From the cell containing the given text, extract its center point as (x, y) coordinate. 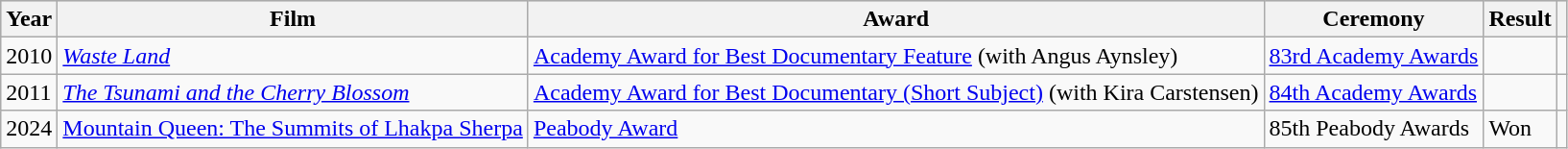
Ceremony (1374, 19)
83rd Academy Awards (1374, 56)
Award (896, 19)
2011 (29, 92)
2024 (29, 129)
Year (29, 19)
Peabody Award (896, 129)
The Tsunami and the Cherry Blossom (294, 92)
84th Academy Awards (1374, 92)
Result (1520, 19)
Waste Land (294, 56)
2010 (29, 56)
85th Peabody Awards (1374, 129)
Academy Award for Best Documentary Feature (with Angus Aynsley) (896, 56)
Won (1520, 129)
Film (294, 19)
Academy Award for Best Documentary (Short Subject) (with Kira Carstensen) (896, 92)
Mountain Queen: The Summits of Lhakpa Sherpa (294, 129)
